Return the (x, y) coordinate for the center point of the cell that contains the specified text.  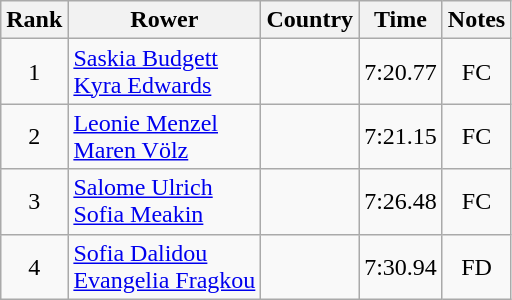
4 (34, 266)
1 (34, 72)
Rower (164, 20)
FD (476, 266)
Sofia DalidouEvangelia Fragkou (164, 266)
Country (310, 20)
7:30.94 (401, 266)
7:20.77 (401, 72)
Rank (34, 20)
2 (34, 136)
Notes (476, 20)
Leonie MenzelMaren Völz (164, 136)
3 (34, 202)
Salome UlrichSofia Meakin (164, 202)
Time (401, 20)
7:26.48 (401, 202)
Saskia BudgettKyra Edwards (164, 72)
7:21.15 (401, 136)
